Detect which cell encompasses the target text, then output its [X, Y] center coordinate. 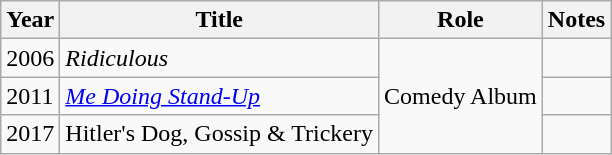
Me Doing Stand-Up [220, 96]
2011 [30, 96]
Hitler's Dog, Gossip & Trickery [220, 134]
Role [461, 20]
Ridiculous [220, 58]
2006 [30, 58]
Year [30, 20]
Title [220, 20]
Notes [576, 20]
Comedy Album [461, 96]
2017 [30, 134]
